For the text-containing cell, return its midpoint in (X, Y) coordinate format. 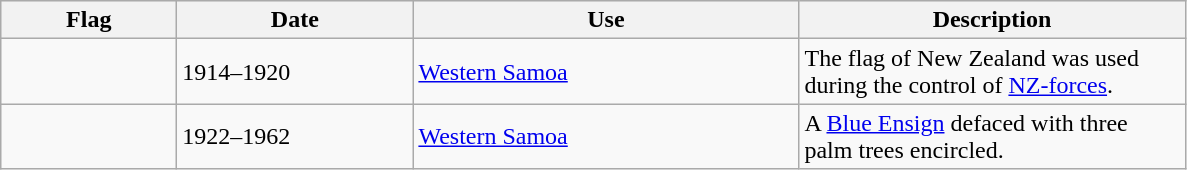
The flag of New Zealand was used during the control of NZ-forces. (992, 72)
Flag (89, 20)
Description (992, 20)
1914–1920 (295, 72)
1922–1962 (295, 136)
A Blue Ensign defaced with three palm trees encircled. (992, 136)
Date (295, 20)
Use (606, 20)
